Return [x, y] of the center of cell containing provided text 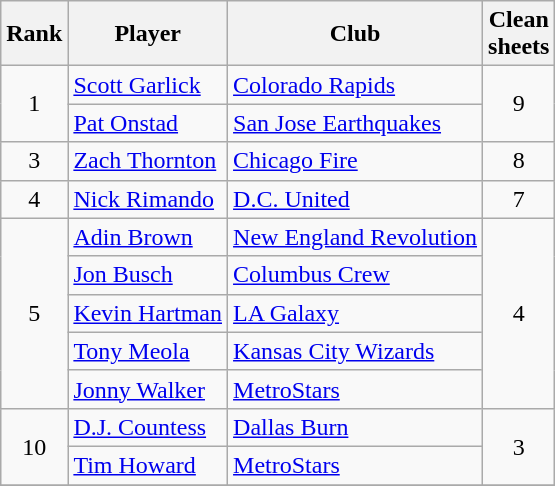
Jonny Walker [148, 389]
10 [34, 446]
Tony Meola [148, 351]
D.C. United [356, 199]
Columbus Crew [356, 275]
Pat Onstad [148, 123]
Adin Brown [148, 237]
Kevin Hartman [148, 313]
Club [356, 34]
Colorado Rapids [356, 85]
Nick Rimando [148, 199]
Zach Thornton [148, 161]
Player [148, 34]
D.J. Countess [148, 427]
Kansas City Wizards [356, 351]
7 [519, 199]
Scott Garlick [148, 85]
Tim Howard [148, 465]
Rank [34, 34]
Dallas Burn [356, 427]
9 [519, 104]
1 [34, 104]
Jon Busch [148, 275]
New England Revolution [356, 237]
5 [34, 313]
LA Galaxy [356, 313]
Chicago Fire [356, 161]
Cleansheets [519, 34]
8 [519, 161]
San Jose Earthquakes [356, 123]
